Scan for the cell matching the given text and deliver its [X, Y] coordinate at center. 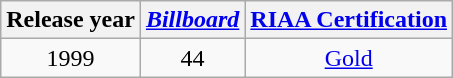
RIAA Certification [349, 20]
1999 [71, 58]
Gold [349, 58]
44 [192, 58]
Release year [71, 20]
Billboard [192, 20]
